Pinpoint the cell where the given text exists, returning its (x, y) midpoint coordinate. 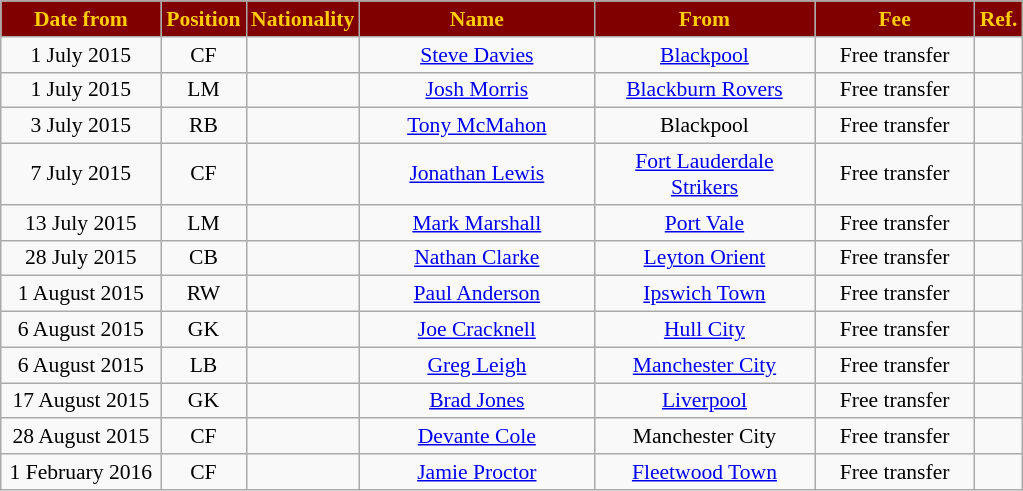
Date from (81, 19)
Position (204, 19)
Port Vale (704, 223)
Paul Anderson (476, 294)
Fleetwood Town (704, 472)
Greg Leigh (476, 365)
LB (204, 365)
Ref. (999, 19)
Devante Cole (476, 437)
Ipswich Town (704, 294)
1 February 2016 (81, 472)
Brad Jones (476, 401)
Nationality (302, 19)
28 July 2015 (81, 258)
CB (204, 258)
Tony McMahon (476, 126)
Fee (895, 19)
28 August 2015 (81, 437)
1 August 2015 (81, 294)
Josh Morris (476, 90)
Jonathan Lewis (476, 174)
17 August 2015 (81, 401)
Name (476, 19)
Steve Davies (476, 55)
RW (204, 294)
Jamie Proctor (476, 472)
Mark Marshall (476, 223)
Hull City (704, 330)
13 July 2015 (81, 223)
Fort Lauderdale Strikers (704, 174)
Blackburn Rovers (704, 90)
From (704, 19)
Joe Cracknell (476, 330)
3 July 2015 (81, 126)
7 July 2015 (81, 174)
Leyton Orient (704, 258)
RB (204, 126)
Liverpool (704, 401)
Nathan Clarke (476, 258)
